Detect which cell encompasses the target text, then output its (X, Y) center coordinate. 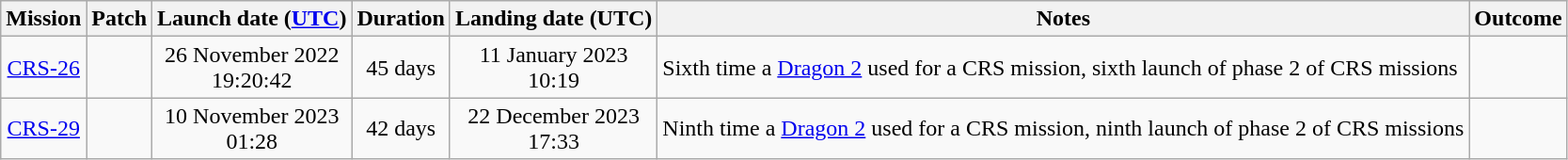
Sixth time a Dragon 2 used for a CRS mission, sixth launch of phase 2 of CRS missions (1063, 68)
CRS-29 (43, 128)
26 November 202219:20:42 (252, 68)
Patch (119, 19)
CRS-26 (43, 68)
45 days (401, 68)
22 December 202317:33 (553, 128)
Notes (1063, 19)
Landing date (UTC) (553, 19)
Launch date (UTC) (252, 19)
Duration (401, 19)
Mission (43, 19)
42 days (401, 128)
Ninth time a Dragon 2 used for a CRS mission, ninth launch of phase 2 of CRS missions (1063, 128)
Outcome (1518, 19)
11 January 202310:19 (553, 68)
10 November 202301:28 (252, 128)
